Return the (x, y) coordinate for the center point of the cell that contains the specified text.  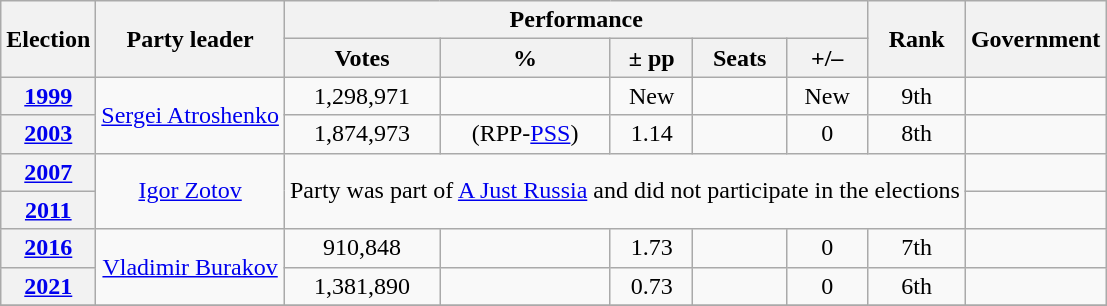
± pp (652, 58)
Government (1035, 39)
7th (916, 248)
2021 (48, 286)
1,381,890 (362, 286)
Party was part of A Just Russia and did not participate in the elections (624, 191)
% (526, 58)
Vladimir Burakov (190, 267)
Sergei Atroshenko (190, 115)
Party leader (190, 39)
1.73 (652, 248)
Election (48, 39)
Rank (916, 39)
1,298,971 (362, 96)
6th (916, 286)
1,874,973 (362, 134)
2016 (48, 248)
(RPP-PSS) (526, 134)
Igor Zotov (190, 191)
1.14 (652, 134)
1999 (48, 96)
2011 (48, 210)
910,848 (362, 248)
Performance (576, 20)
8th (916, 134)
2003 (48, 134)
0.73 (652, 286)
Votes (362, 58)
9th (916, 96)
2007 (48, 172)
+/– (827, 58)
Seats (740, 58)
